Extract the [X, Y] coordinate from the center of the cell holding the provided text.  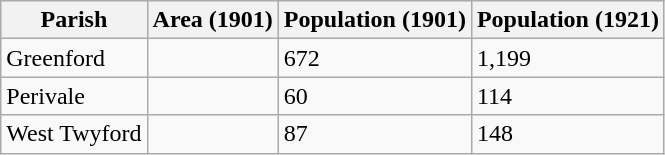
Area (1901) [212, 20]
Parish [74, 20]
Greenford [74, 58]
114 [568, 96]
Population (1901) [374, 20]
Population (1921) [568, 20]
672 [374, 58]
1,199 [568, 58]
60 [374, 96]
West Twyford [74, 134]
Perivale [74, 96]
148 [568, 134]
87 [374, 134]
